Determine the [X, Y] coordinate at the center of the cell enclosing the given text.  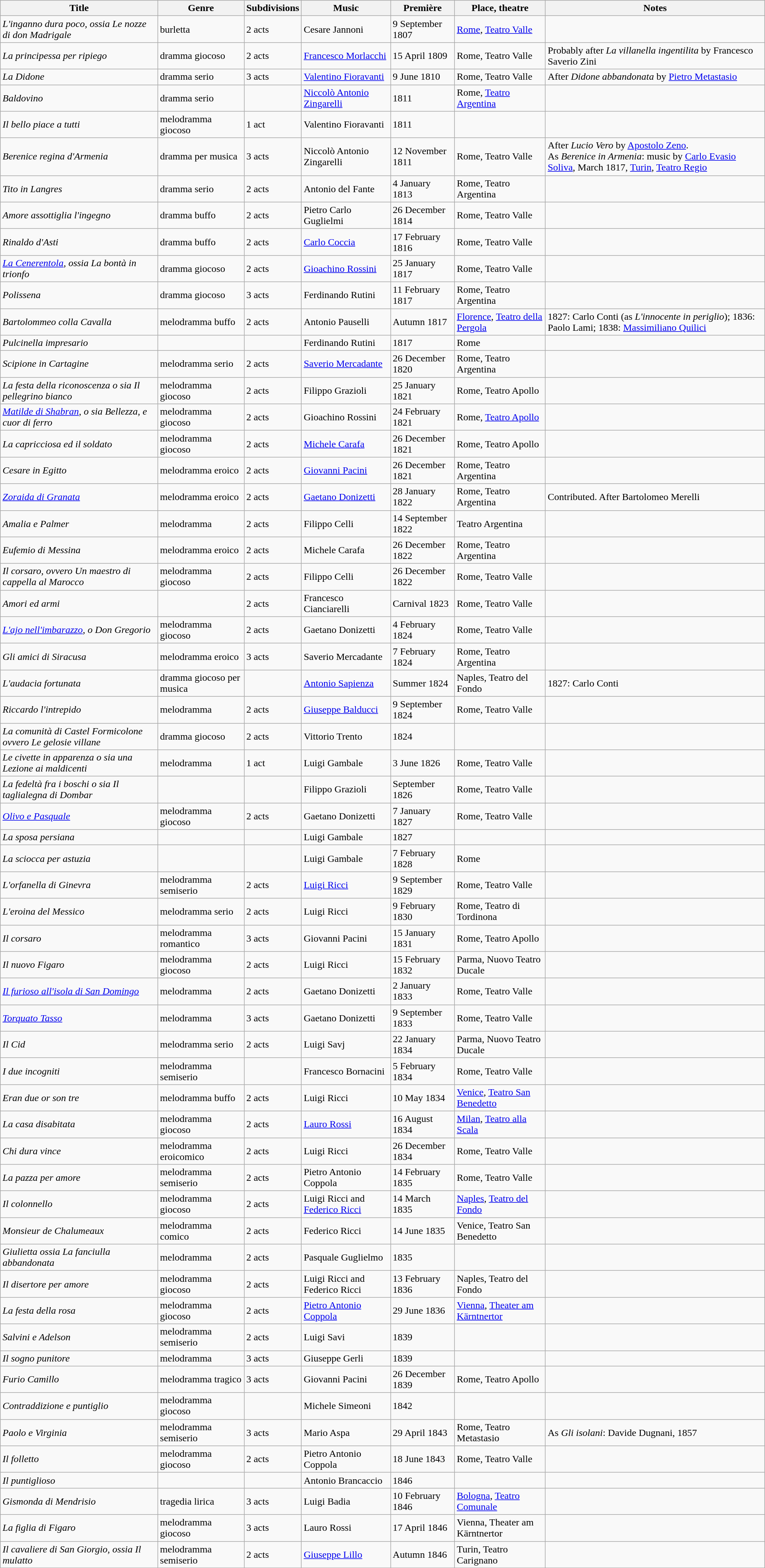
18 June 1843 [423, 1459]
Contributed. After Bartolomeo Merelli [655, 497]
14 March 1835 [423, 1205]
14 February 1835 [423, 1178]
Chi dura vince [79, 1151]
La principessa per ripiego [79, 56]
Carnival 1823 [423, 603]
Eufemio di Messina [79, 550]
melodramma eroicomico [201, 1151]
9 September 1833 [423, 1018]
La comunità di Castel Formicolone ovvero Le gelosie villane [79, 736]
Polissena [79, 295]
1846 [423, 1480]
Genre [201, 8]
Gli amici di Siracusa [79, 657]
Autumn 1817 [423, 321]
4 January 1813 [423, 189]
Cesare in Egitto [79, 470]
Michele Simeoni [346, 1406]
1817 [423, 343]
Rinaldo d'Asti [79, 242]
3 June 1826 [423, 763]
Mario Aspa [346, 1433]
24 February 1821 [423, 417]
14 June 1835 [423, 1231]
La fedeltà fra i boschi o sia Il taglialegna di Dombar [79, 790]
Amori ed armi [79, 603]
L'orfanella di Ginevra [79, 885]
14 September 1822 [423, 523]
melodramma tragico [201, 1380]
La sciocca per astuzia [79, 859]
25 January 1821 [423, 391]
Antonio Sapienza [346, 683]
melodramma romantico [201, 938]
Antonio del Fante [346, 189]
Music [346, 8]
9 September 1824 [423, 710]
Bologna, Teatro Comunale [500, 1501]
dramma per musica [201, 157]
1827: Carlo Conti (as L'innocente in periglio); 1836: Paolo Lami; 1838: Massimiliano Quilici [655, 321]
Rome, Teatro Metastasio [500, 1433]
Giuseppe Gerli [346, 1358]
Tito in Langres [79, 189]
10 May 1834 [423, 1097]
Zoraida di Granata [79, 497]
September 1826 [423, 790]
L'eroina del Messico [79, 912]
1842 [423, 1406]
Giuseppe Balducci [346, 710]
9 June 1810 [423, 77]
26 December 1814 [423, 215]
9 September 1829 [423, 885]
Title [79, 8]
L'ajo nell'imbarazzo, o Don Gregorio [79, 630]
9 February 1830 [423, 912]
L'audacia fortunata [79, 683]
2 January 1833 [423, 991]
tragedia lirica [201, 1501]
Luigi Savj [346, 1044]
Contraddizione e puntiglio [79, 1406]
Teatro Argentina [500, 523]
15 January 1831 [423, 938]
Il nuovo Figaro [79, 965]
Rome, Teatro di Tordinona [500, 912]
1835 [423, 1258]
Giuseppe Lillo [346, 1555]
15 February 1832 [423, 965]
La festa della rosa [79, 1311]
Scipione in Cartagine [79, 364]
L'inganno dura poco, ossia Le nozze di don Madrigale [79, 29]
Il furioso all'isola di San Domingo [79, 991]
29 April 1843 [423, 1433]
La figlia di Figaro [79, 1528]
Première [423, 8]
Pasquale Guglielmo [346, 1258]
Francesco Bornacini [346, 1071]
7 February 1824 [423, 657]
5 February 1834 [423, 1071]
Il Cid [79, 1044]
Florence, Teatro della Pergola [500, 321]
Giulietta ossia La fanciulla abbandonata [79, 1258]
Il colonnello [79, 1205]
11 February 1817 [423, 295]
Cesare Jannoni [346, 29]
Notes [655, 8]
As Gli isolani: Davide Dugnani, 1857 [655, 1433]
Olivo e Pasquale [79, 816]
17 February 1816 [423, 242]
17 April 1846 [423, 1528]
15 April 1809 [423, 56]
Baldovino [79, 98]
10 February 1846 [423, 1501]
La festa della riconoscenza o sia Il pellegrino bianco [79, 391]
Milan, Teatro alla Scala [500, 1124]
Bartolommeo colla Cavalla [79, 321]
Amore assottiglia l'ingegno [79, 215]
Autumn 1846 [423, 1555]
22 January 1834 [423, 1044]
Il puntiglioso [79, 1480]
Probably after La villanella ingentilita by Francesco Saverio Zini [655, 56]
Vittorio Trento [346, 736]
burletta [201, 29]
1824 [423, 736]
Pietro Carlo Guglielmi [346, 215]
Pulcinella impresario [79, 343]
Il folletto [79, 1459]
28 January 1822 [423, 497]
La casa disabitata [79, 1124]
4 February 1824 [423, 630]
29 June 1836 [423, 1311]
Le civette in apparenza o sia una Lezione ai maldicenti [79, 763]
12 November 1811 [423, 157]
After Lucio Vero by Apostolo Zeno.As Berenice in Armenia: music by Carlo Evasio Soliva, March 1817, Turin, Teatro Regio [655, 157]
Il bello piace a tutti [79, 124]
Paolo e Virginia [79, 1433]
7 February 1828 [423, 859]
dramma giocoso per musica [201, 683]
Eran due or son tre [79, 1097]
13 February 1836 [423, 1284]
Salvini e Adelson [79, 1337]
Subdivisions [273, 8]
La Cenerentola, ossia La bontà in trionfo [79, 268]
Il cavaliere di San Giorgio, ossia Il mulatto [79, 1555]
La sposa persiana [79, 837]
Riccardo l'intrepido [79, 710]
9 September 1807 [423, 29]
1827 [423, 837]
Turin, Teatro Carignano [500, 1555]
Carlo Coccia [346, 242]
16 August 1834 [423, 1124]
Antonio Brancaccio [346, 1480]
Il corsaro [79, 938]
Francesco Morlacchi [346, 56]
Gismonda di Mendrisio [79, 1501]
La Didone [79, 77]
melodramma comico [201, 1231]
Luigi Savi [346, 1337]
Summer 1824 [423, 683]
25 January 1817 [423, 268]
La capricciosa ed il soldato [79, 444]
La pazza per amore [79, 1178]
Il corsaro, ovvero Un maestro di cappella al Marocco [79, 577]
Place, theatre [500, 8]
Torquato Tasso [79, 1018]
26 December 1839 [423, 1380]
Federico Ricci [346, 1231]
26 December 1820 [423, 364]
Il sogno punitore [79, 1358]
Monsieur de Chalumeaux [79, 1231]
Antonio Pauselli [346, 321]
Il disertore per amore [79, 1284]
Francesco Cianciarelli [346, 603]
I due incogniti [79, 1071]
7 January 1827 [423, 816]
Matilde di Shabran, o sia Bellezza, e cuor di ferro [79, 417]
Furio Camillo [79, 1380]
Luigi Badia [346, 1501]
Amalia e Palmer [79, 523]
26 December 1834 [423, 1151]
1827: Carlo Conti [655, 683]
Berenice regina d'Armenia [79, 157]
After Didone abbandonata by Pietro Metastasio [655, 77]
